Scan for the cell matching the given text and deliver its [x, y] coordinate at center. 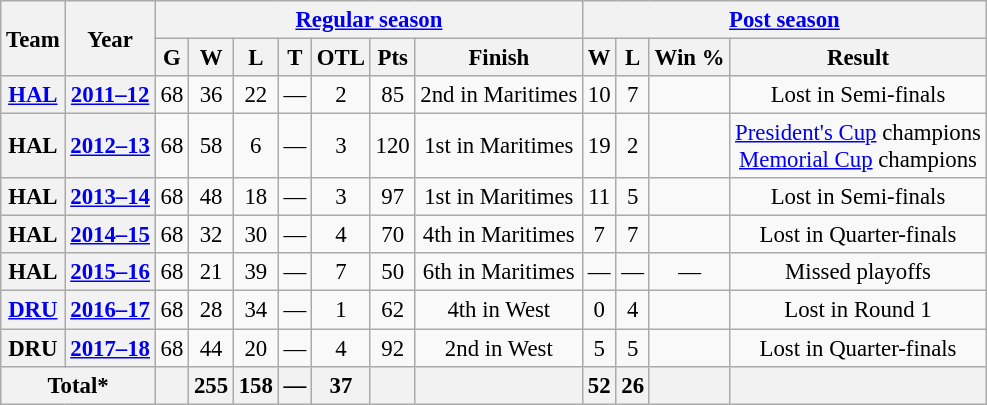
0 [600, 310]
2015–16 [110, 273]
OTL [342, 58]
Total* [78, 385]
52 [600, 385]
30 [256, 235]
Regular season [368, 20]
26 [632, 385]
G [172, 58]
Lost in Round 1 [858, 310]
4th in Maritimes [499, 235]
28 [212, 310]
Post season [785, 20]
36 [212, 95]
President's Cup championsMemorial Cup champions [858, 146]
50 [392, 273]
158 [256, 385]
32 [212, 235]
11 [600, 197]
4th in West [499, 310]
2014–15 [110, 235]
2013–14 [110, 197]
255 [212, 385]
70 [392, 235]
62 [392, 310]
20 [256, 348]
Missed playoffs [858, 273]
37 [342, 385]
10 [600, 95]
Pts [392, 58]
92 [392, 348]
18 [256, 197]
120 [392, 146]
Result [858, 58]
T [294, 58]
39 [256, 273]
Year [110, 38]
6th in Maritimes [499, 273]
85 [392, 95]
2012–13 [110, 146]
97 [392, 197]
58 [212, 146]
21 [212, 273]
2011–12 [110, 95]
44 [212, 348]
2nd in Maritimes [499, 95]
6 [256, 146]
34 [256, 310]
48 [212, 197]
2017–18 [110, 348]
2nd in West [499, 348]
22 [256, 95]
Finish [499, 58]
19 [600, 146]
Win % [689, 58]
2016–17 [110, 310]
1 [342, 310]
Team [33, 38]
